Detect which cell encompasses the target text, then output its [x, y] center coordinate. 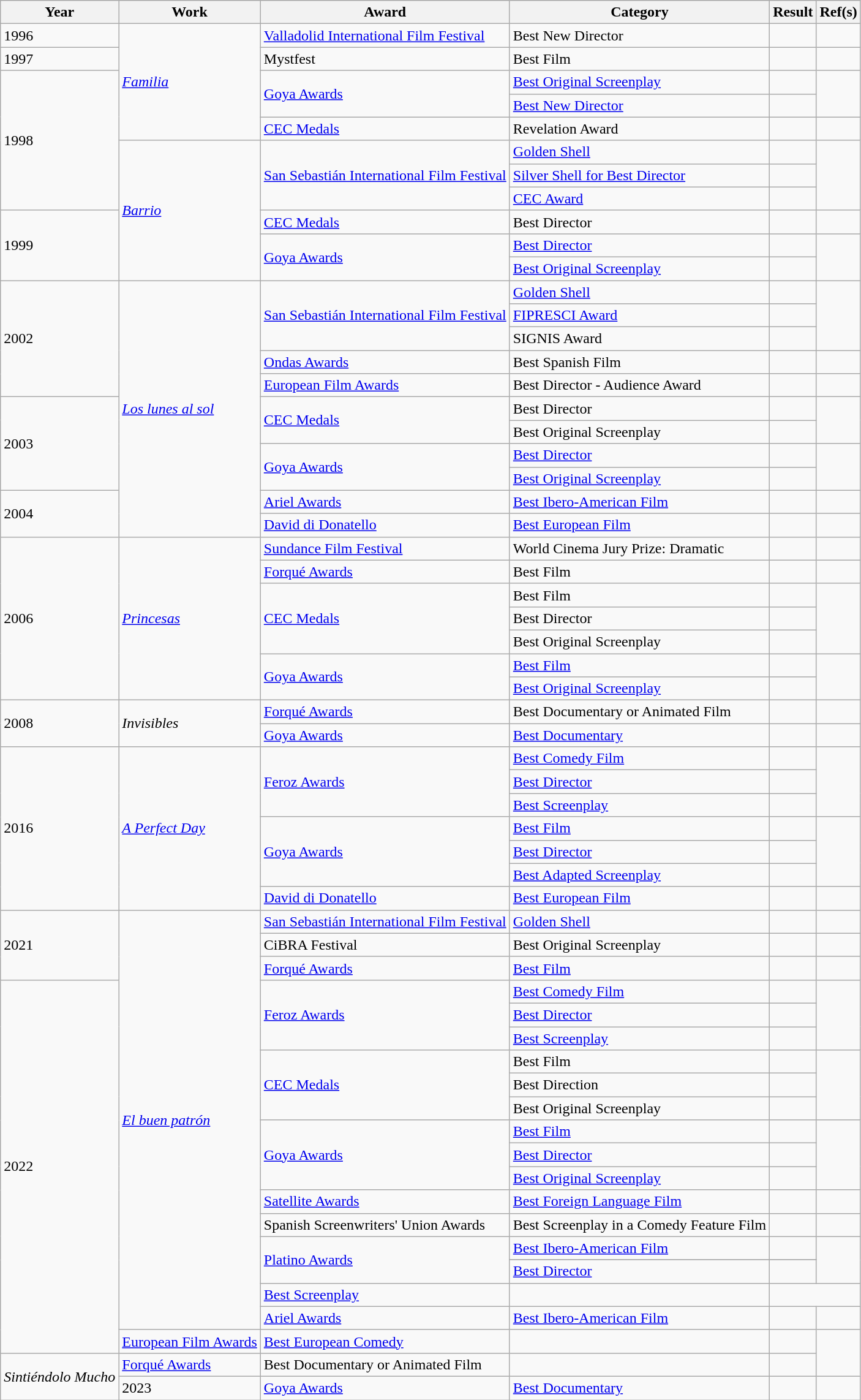
2003 [60, 444]
Year [60, 12]
Valladolid International Film Festival [385, 36]
1997 [60, 59]
Revelation Award [639, 129]
World Cinema Jury Prize: Dramatic [639, 548]
Best Foreign Language Film [639, 1201]
Category [639, 12]
CiBRA Festival [385, 945]
2006 [60, 618]
Work [190, 12]
A Perfect Day [190, 828]
2022 [60, 1167]
Platino Awards [385, 1260]
Sundance Film Festival [385, 548]
2023 [190, 1388]
Familia [190, 82]
FIPRESCI Award [639, 316]
Best Adapted Screenplay [639, 875]
Result [793, 12]
Ref(s) [838, 12]
2021 [60, 945]
Barrio [190, 210]
1996 [60, 36]
Sintiéndolo Mucho [60, 1376]
2016 [60, 828]
Invisibles [190, 724]
Silver Shell for Best Director [639, 175]
Best European Comedy [385, 1341]
1998 [60, 140]
Los lunes al sol [190, 409]
Ondas Awards [385, 362]
Best Direction [639, 1085]
2004 [60, 513]
2008 [60, 724]
Best Screenplay in a Comedy Feature Film [639, 1225]
Best Director - Audience Award [639, 385]
Satellite Awards [385, 1201]
Princesas [190, 618]
Spanish Screenwriters' Union Awards [385, 1225]
El buen patrón [190, 1120]
CEC Award [639, 199]
1999 [60, 245]
2002 [60, 339]
SIGNIS Award [639, 339]
Best Spanish Film [639, 362]
Mystfest [385, 59]
Award [385, 12]
